Return (x, y) of the center of cell containing provided text 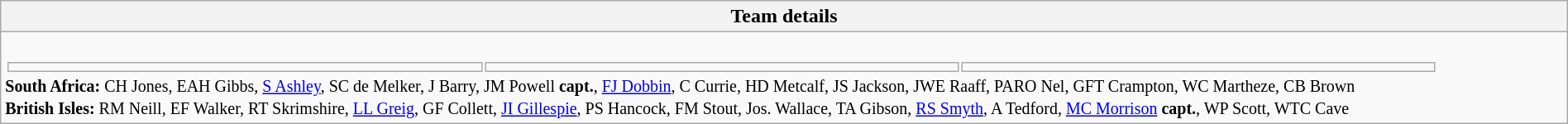
Team details (784, 17)
